Pinpoint the cell where the given text exists, returning its (x, y) midpoint coordinate. 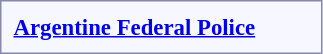
Argentine Federal Police (134, 27)
